Find where the given text appears and provide that cell's center as (x, y) coordinate. 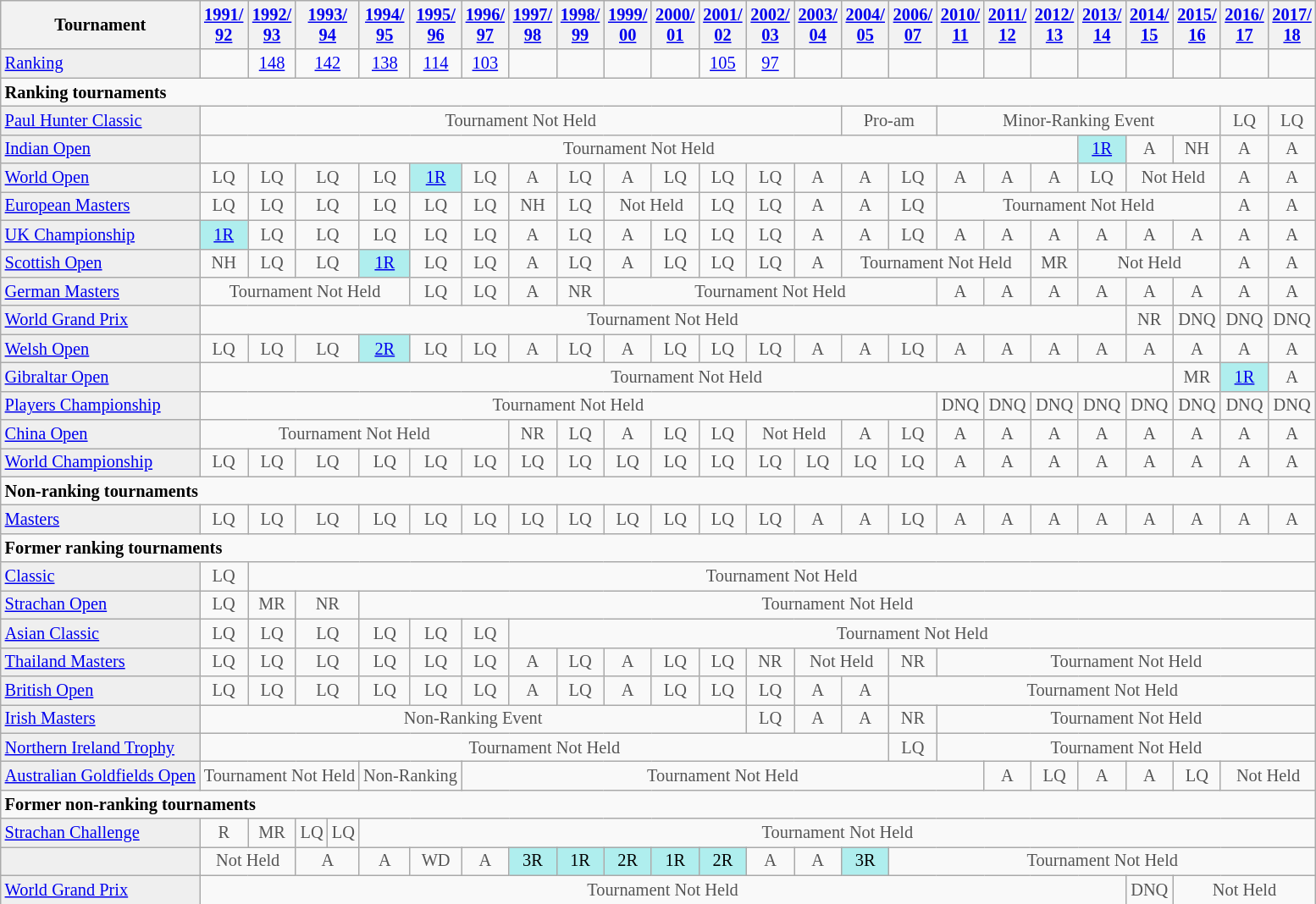
Non-Ranking Event (473, 719)
UK Championship (100, 234)
148 (273, 63)
2010/11 (960, 25)
1992/93 (273, 25)
Players Championship (100, 405)
1996/97 (485, 25)
Ranking tournaments (659, 92)
Paul Hunter Classic (100, 120)
Welsh Open (100, 349)
Thailand Masters (100, 662)
2014/15 (1149, 25)
2006/07 (913, 25)
2012/13 (1054, 25)
138 (384, 63)
WD (435, 861)
Tournament (100, 25)
Strachan Open (100, 604)
Pro-am (889, 120)
1991/92 (224, 25)
Classic (100, 576)
1993/94 (327, 25)
World Open (100, 178)
Non-ranking tournaments (659, 491)
Ranking (100, 63)
142 (327, 63)
114 (435, 63)
2003/04 (818, 25)
R (224, 833)
Gibraltar Open (100, 377)
Scottish Open (100, 263)
2002/03 (770, 25)
2004/05 (865, 25)
2000/01 (675, 25)
2015/16 (1197, 25)
Minor-Ranking Event (1079, 120)
Non-Ranking (410, 775)
2013/14 (1102, 25)
1995/96 (435, 25)
103 (485, 63)
Irish Masters (100, 719)
German Masters (100, 291)
2001/02 (722, 25)
97 (770, 63)
European Masters (100, 206)
1999/00 (628, 25)
China Open (100, 434)
105 (722, 63)
Northern Ireland Trophy (100, 747)
1997/98 (533, 25)
Former ranking tournaments (659, 548)
Former non-ranking tournaments (659, 804)
2016/17 (1244, 25)
Asian Classic (100, 633)
World Championship (100, 462)
Masters (100, 519)
British Open (100, 690)
Australian Goldfields Open (100, 775)
Indian Open (100, 149)
1998/99 (580, 25)
1994/95 (384, 25)
2011/12 (1008, 25)
Strachan Challenge (100, 833)
2017/18 (1292, 25)
